From the cell containing the given text, extract its center point as [x, y] coordinate. 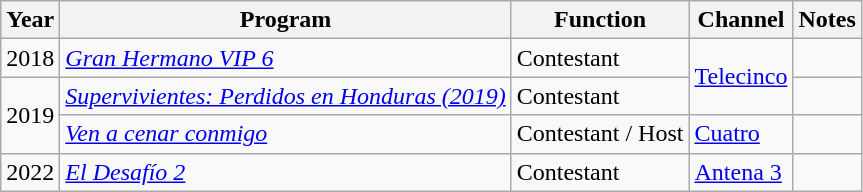
Year [30, 20]
Ven a cenar conmigo [286, 134]
Antena 3 [741, 172]
El Desafío 2 [286, 172]
Telecinco [741, 77]
Function [600, 20]
2019 [30, 115]
Supervivientes: Perdidos en Honduras (2019) [286, 96]
Cuatro [741, 134]
2022 [30, 172]
Notes [827, 20]
Channel [741, 20]
2018 [30, 58]
Gran Hermano VIP 6 [286, 58]
Contestant / Host [600, 134]
Program [286, 20]
